Return the [x, y] coordinate for the center point of the cell that contains the specified text.  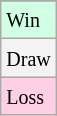
Loss [28, 96]
Draw [28, 58]
Win [28, 20]
